Return the (x, y) coordinate for the center point of the cell that contains the specified text.  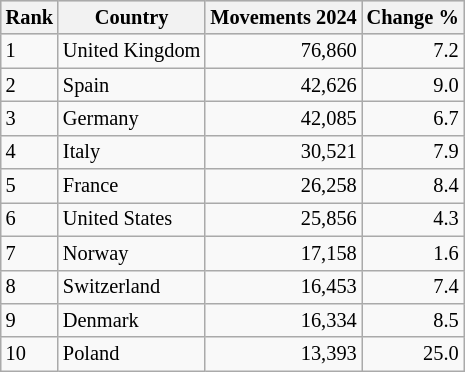
Germany (132, 118)
6 (30, 219)
25.0 (413, 354)
6.7 (413, 118)
7.2 (413, 51)
France (132, 186)
3 (30, 118)
7.4 (413, 287)
16,334 (283, 320)
13,393 (283, 354)
8.5 (413, 320)
Movements 2024 (283, 17)
Switzerland (132, 287)
25,856 (283, 219)
Denmark (132, 320)
7 (30, 253)
17,158 (283, 253)
Rank (30, 17)
26,258 (283, 186)
76,860 (283, 51)
Change % (413, 17)
30,521 (283, 152)
9 (30, 320)
Italy (132, 152)
1.6 (413, 253)
42,626 (283, 85)
5 (30, 186)
Spain (132, 85)
1 (30, 51)
42,085 (283, 118)
4 (30, 152)
United Kingdom (132, 51)
Norway (132, 253)
Country (132, 17)
United States (132, 219)
7.9 (413, 152)
8 (30, 287)
16,453 (283, 287)
Poland (132, 354)
10 (30, 354)
4.3 (413, 219)
2 (30, 85)
9.0 (413, 85)
8.4 (413, 186)
